Determine the (x, y) coordinate at the center of the cell enclosing the given text.  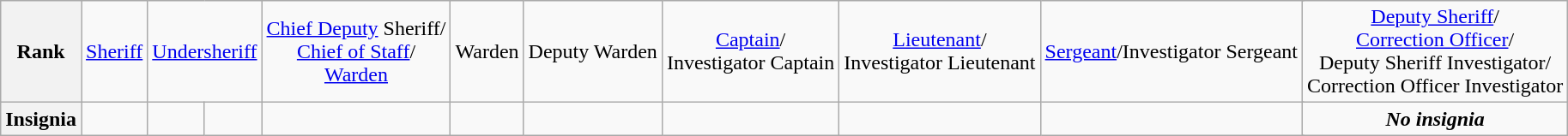
Undersheriff (204, 51)
Rank (41, 51)
Sheriff (115, 51)
Chief Deputy Sheriff/Chief of Staff/Warden (356, 51)
Deputy Sheriff/Correction Officer/Deputy Sheriff Investigator/Correction Officer Investigator (1435, 51)
Insignia (41, 119)
Deputy Warden (592, 51)
Captain/Investigator Captain (750, 51)
Warden (487, 51)
No insignia (1435, 119)
Sergeant/Investigator Sergeant (1171, 51)
Lieutenant/Investigator Lieutenant (940, 51)
